Return the [X, Y] coordinate for the center point of the cell that contains the specified text.  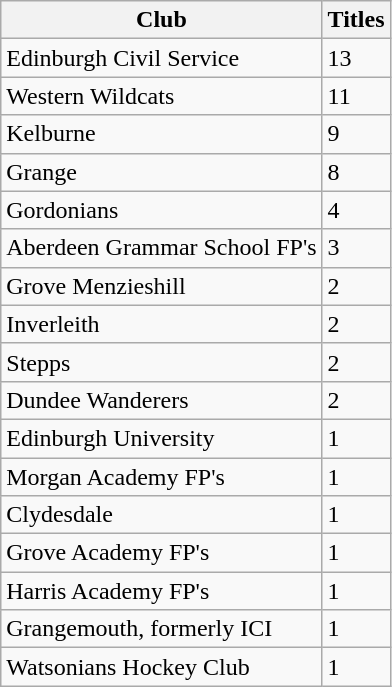
Aberdeen Grammar School FP's [162, 248]
Stepps [162, 362]
13 [356, 58]
Kelburne [162, 134]
Watsonians Hockey Club [162, 667]
Club [162, 20]
Grangemouth, formerly ICI [162, 629]
Grove Academy FP's [162, 553]
Morgan Academy FP's [162, 477]
4 [356, 210]
Titles [356, 20]
Grove Menzieshill [162, 286]
Western Wildcats [162, 96]
11 [356, 96]
3 [356, 248]
Grange [162, 172]
Harris Academy FP's [162, 591]
Clydesdale [162, 515]
9 [356, 134]
Dundee Wanderers [162, 400]
Gordonians [162, 210]
Inverleith [162, 324]
Edinburgh Civil Service [162, 58]
8 [356, 172]
Edinburgh University [162, 438]
